Scan for the cell matching the given text and deliver its (x, y) coordinate at center. 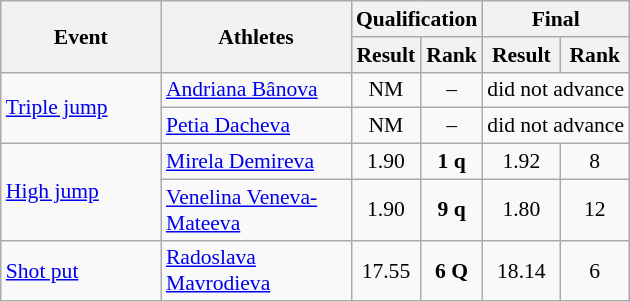
1.92 (521, 162)
Final (556, 19)
17.55 (386, 270)
Mirela Demireva (256, 162)
1.80 (521, 210)
6 (594, 270)
12 (594, 210)
Athletes (256, 36)
1 q (452, 162)
High jump (81, 192)
Petia Dacheva (256, 126)
Event (81, 36)
Venelina Veneva-Mateeva (256, 210)
Qualification (416, 19)
9 q (452, 210)
Radoslava Mavrodieva (256, 270)
Andriana Bânova (256, 90)
8 (594, 162)
Triple jump (81, 108)
18.14 (521, 270)
6 Q (452, 270)
Shot put (81, 270)
